Output the (X, Y) coordinate of the center of the cell containing the given text.  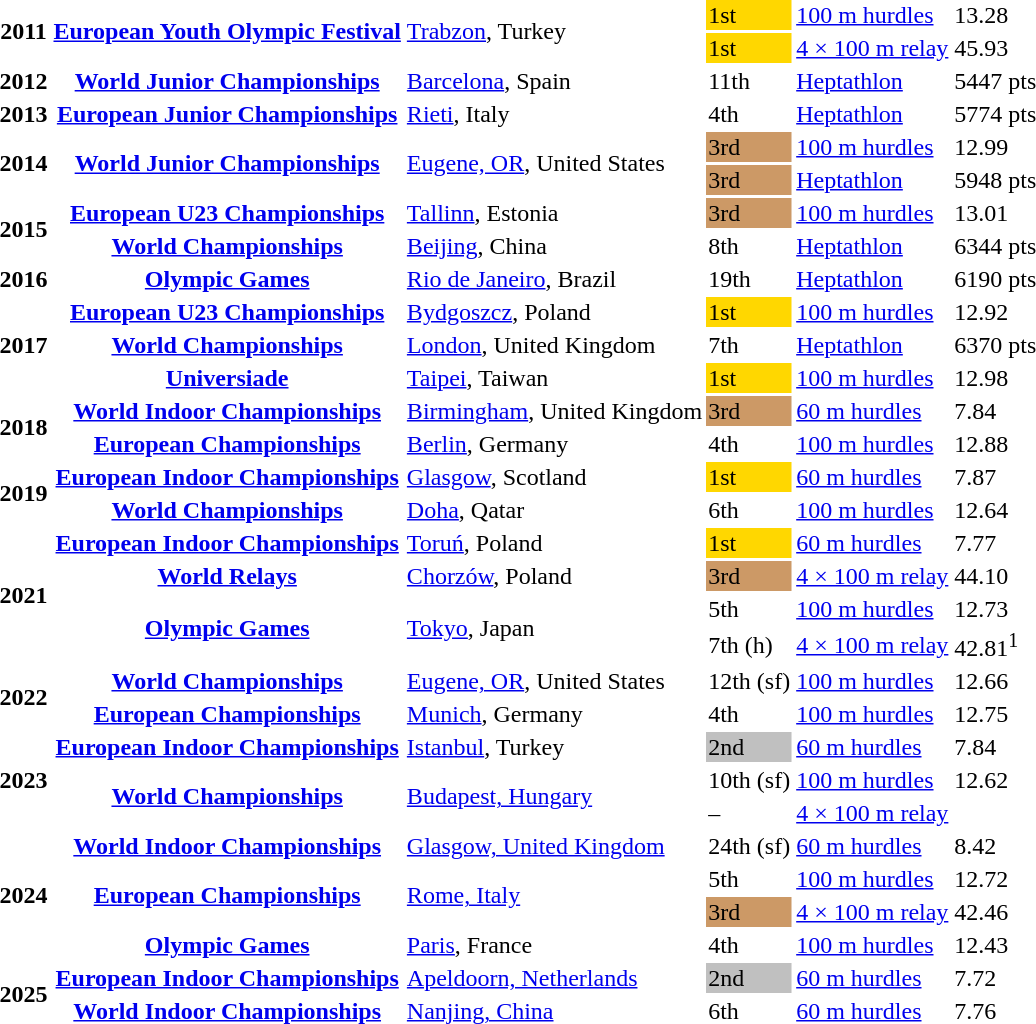
Birmingham, United Kingdom (554, 411)
7th (h) (750, 645)
12th (sf) (750, 681)
24th (sf) (750, 846)
Berlin, Germany (554, 444)
Rio de Janeiro, Brazil (554, 279)
Toruń, Poland (554, 543)
Budapest, Hungary (554, 796)
7th (750, 345)
6th (750, 510)
Universiade (227, 378)
Taipei, Taiwan (554, 378)
Chorzów, Poland (554, 576)
Apeldoorn, Netherlands (554, 978)
Glasgow, United Kingdom (554, 846)
World Relays (227, 576)
European Junior Championships (227, 114)
Rome, Italy (554, 896)
Trabzon, Turkey (554, 32)
11th (750, 81)
Munich, Germany (554, 714)
19th (750, 279)
European Youth Olympic Festival (227, 32)
10th (sf) (750, 780)
Rieti, Italy (554, 114)
8th (750, 246)
Doha, Qatar (554, 510)
Paris, France (554, 945)
Beijing, China (554, 246)
Tallinn, Estonia (554, 213)
Istanbul, Turkey (554, 747)
Tokyo, Japan (554, 628)
London, United Kingdom (554, 345)
– (750, 813)
Glasgow, Scotland (554, 477)
Barcelona, Spain (554, 81)
Bydgoszcz, Poland (554, 312)
